Detect which cell encompasses the target text, then output its (X, Y) center coordinate. 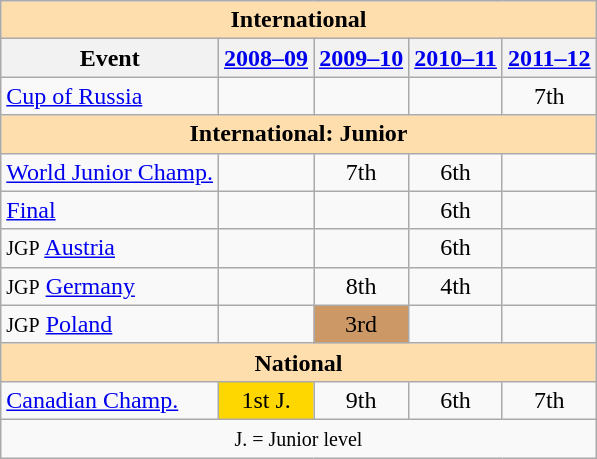
4th (456, 286)
J. = Junior level (298, 438)
2011–12 (549, 58)
2008–09 (266, 58)
Event (110, 58)
National (298, 362)
JGP Poland (110, 324)
International: Junior (298, 134)
9th (362, 400)
8th (362, 286)
1st J. (266, 400)
2010–11 (456, 58)
Canadian Champ. (110, 400)
International (298, 20)
2009–10 (362, 58)
World Junior Champ. (110, 172)
3rd (362, 324)
JGP Austria (110, 248)
Cup of Russia (110, 96)
Final (110, 210)
JGP Germany (110, 286)
